Return [x, y] of the center of cell containing provided text 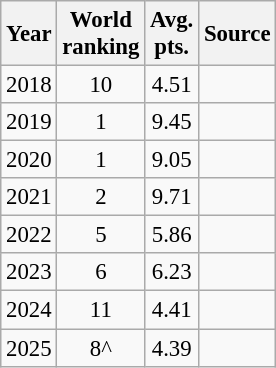
2023 [29, 273]
2022 [29, 235]
9.45 [172, 122]
2019 [29, 122]
8^ [101, 348]
5 [101, 235]
2025 [29, 348]
2018 [29, 85]
4.51 [172, 85]
2024 [29, 310]
Worldranking [101, 34]
9.71 [172, 197]
2021 [29, 197]
4.41 [172, 310]
6.23 [172, 273]
Source [238, 34]
10 [101, 85]
4.39 [172, 348]
11 [101, 310]
6 [101, 273]
9.05 [172, 160]
2 [101, 197]
Year [29, 34]
5.86 [172, 235]
2020 [29, 160]
Avg. pts. [172, 34]
